Determine the (x, y) coordinate at the center of the cell enclosing the given text.  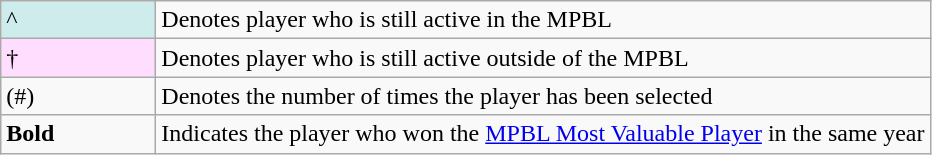
Bold (78, 134)
Indicates the player who won the MPBL Most Valuable Player in the same year (543, 134)
Denotes player who is still active in the MPBL (543, 20)
Denotes player who is still active outside of the MPBL (543, 58)
^ (78, 20)
† (78, 58)
Denotes the number of times the player has been selected (543, 96)
(#) (78, 96)
